Identify which cell holds the provided text, then report its (x, y) central coordinate. 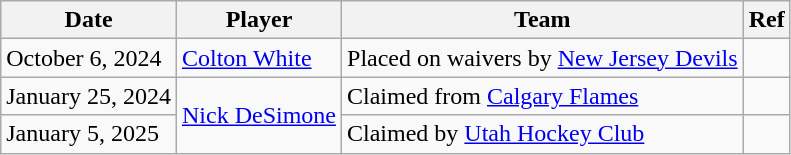
Player (258, 20)
Nick DeSimone (258, 115)
Claimed from Calgary Flames (543, 96)
Colton White (258, 58)
Team (543, 20)
Date (89, 20)
January 25, 2024 (89, 96)
Ref (766, 20)
January 5, 2025 (89, 134)
October 6, 2024 (89, 58)
Claimed by Utah Hockey Club (543, 134)
Placed on waivers by New Jersey Devils (543, 58)
